Detect which cell encompasses the target text, then output its (x, y) center coordinate. 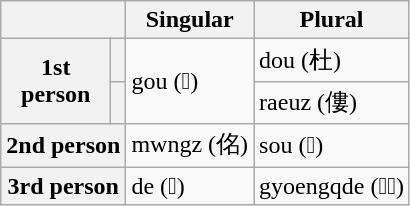
1stperson (56, 82)
mwngz (佲) (190, 146)
de (𬿇) (190, 185)
3rd person (64, 185)
sou (𠈅) (332, 146)
Singular (190, 20)
gou (𭆸) (190, 82)
2nd person (64, 146)
dou (杜) (332, 60)
gyoengqde (𬾀𬿇) (332, 185)
Plural (332, 20)
raeuz (僂) (332, 102)
